Detect which cell encompasses the target text, then output its (x, y) center coordinate. 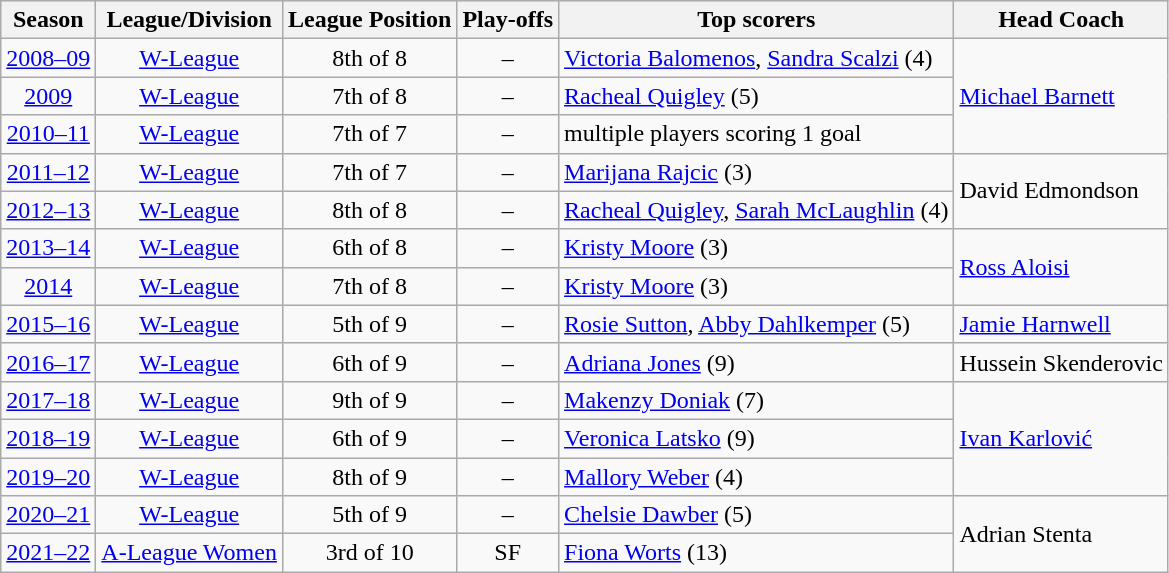
Marijana Rajcic (3) (756, 172)
2015–16 (48, 324)
2014 (48, 286)
6th of 8 (369, 248)
League Position (369, 20)
2008–09 (48, 58)
Season (48, 20)
2012–13 (48, 210)
Fiona Worts (13) (756, 553)
SF (508, 553)
Adriana Jones (9) (756, 362)
2017–18 (48, 400)
3rd of 10 (369, 553)
Adrian Stenta (1061, 534)
Chelsie Dawber (5) (756, 515)
Ivan Karlović (1061, 438)
League/Division (190, 20)
2021–22 (48, 553)
A-League Women (190, 553)
2009 (48, 96)
2020–21 (48, 515)
2018–19 (48, 438)
Jamie Harnwell (1061, 324)
Racheal Quigley, Sarah McLaughlin (4) (756, 210)
Play-offs (508, 20)
Victoria Balomenos, Sandra Scalzi (4) (756, 58)
Head Coach (1061, 20)
multiple players scoring 1 goal (756, 134)
2013–14 (48, 248)
2016–17 (48, 362)
Michael Barnett (1061, 96)
Mallory Weber (4) (756, 477)
Ross Aloisi (1061, 267)
2011–12 (48, 172)
Hussein Skenderovic (1061, 362)
9th of 9 (369, 400)
2019–20 (48, 477)
8th of 9 (369, 477)
2010–11 (48, 134)
Racheal Quigley (5) (756, 96)
David Edmondson (1061, 191)
Top scorers (756, 20)
Veronica Latsko (9) (756, 438)
Rosie Sutton, Abby Dahlkemper (5) (756, 324)
Makenzy Doniak (7) (756, 400)
